Provide the [x, y] coordinate of the cell's center where the given text is located.  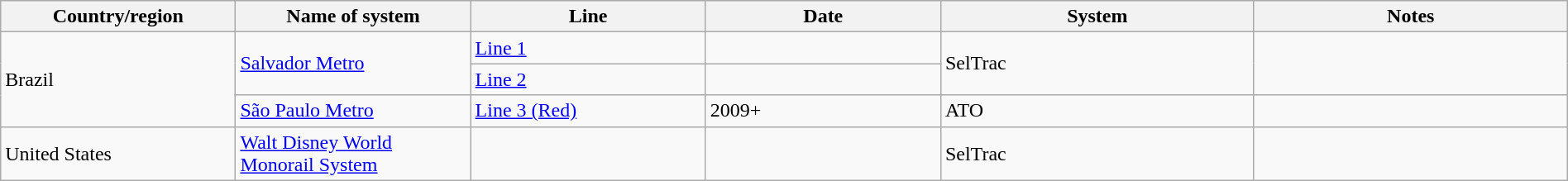
Salvador Metro [353, 64]
Line 1 [588, 48]
Country/region [118, 17]
Date [823, 17]
Line 2 [588, 79]
Name of system [353, 17]
ATO [1097, 111]
Walt Disney World Monorail System [353, 154]
Line 3 (Red) [588, 111]
Brazil [118, 79]
2009+ [823, 111]
System [1097, 17]
Notes [1411, 17]
São Paulo Metro [353, 111]
United States [118, 154]
Line [588, 17]
